Detect which cell encompasses the target text, then output its [x, y] center coordinate. 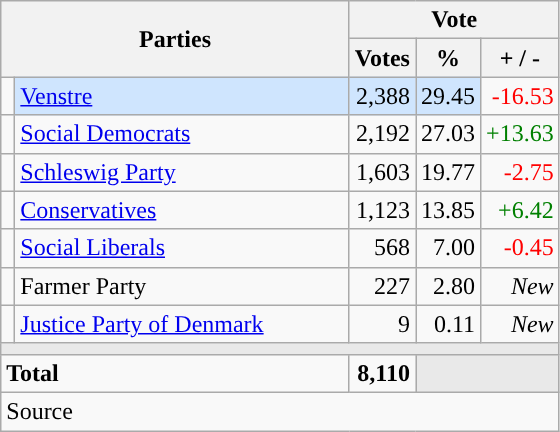
2,192 [382, 134]
0.11 [448, 324]
Votes [382, 58]
2,388 [382, 96]
13.85 [448, 210]
+13.63 [520, 134]
Social Liberals [182, 248]
7.00 [448, 248]
Justice Party of Denmark [182, 324]
1,603 [382, 172]
Venstre [182, 96]
-0.45 [520, 248]
29.45 [448, 96]
Parties [176, 39]
9 [382, 324]
Conservatives [182, 210]
2.80 [448, 286]
227 [382, 286]
Total [176, 373]
19.77 [448, 172]
% [448, 58]
Social Democrats [182, 134]
1,123 [382, 210]
-2.75 [520, 172]
Source [280, 411]
-16.53 [520, 96]
27.03 [448, 134]
Schleswig Party [182, 172]
+ / - [520, 58]
568 [382, 248]
Farmer Party [182, 286]
Vote [454, 20]
+6.42 [520, 210]
8,110 [382, 373]
